Provide the (X, Y) coordinate of the cell's center where the given text is located.  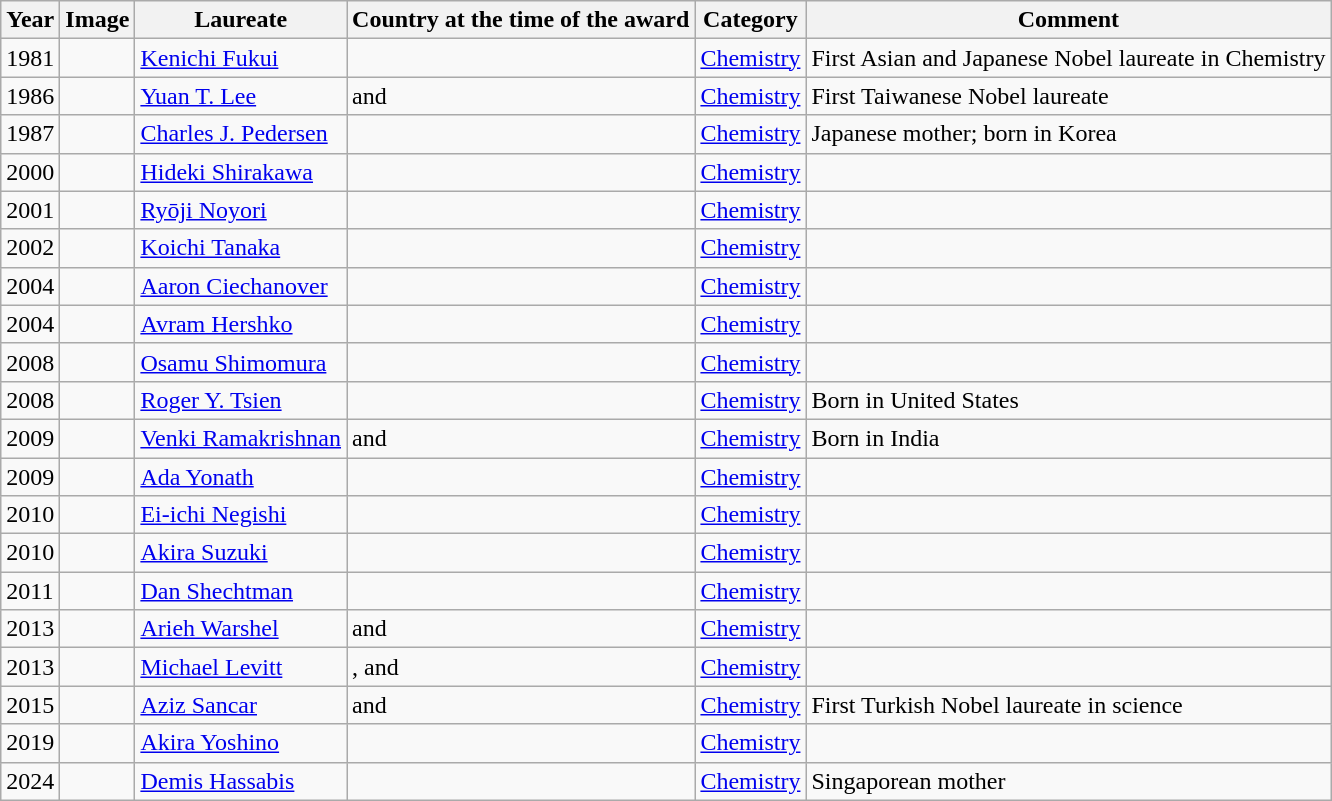
Born in India (1068, 438)
2000 (30, 172)
Osamu Shimomura (241, 362)
Akira Suzuki (241, 553)
Aaron Ciechanover (241, 286)
2002 (30, 248)
Arieh Warshel (241, 629)
Demis Hassabis (241, 781)
Comment (1068, 20)
1981 (30, 58)
Kenichi Fukui (241, 58)
First Taiwanese Nobel laureate (1068, 96)
Image (98, 20)
Avram Hershko (241, 324)
Laureate (241, 20)
1987 (30, 134)
Ada Yonath (241, 477)
First Turkish Nobel laureate in science (1068, 705)
Akira Yoshino (241, 743)
2011 (30, 591)
First Asian and Japanese Nobel laureate in Chemistry (1068, 58)
Japanese mother; born in Korea (1068, 134)
Michael Levitt (241, 667)
Charles J. Pedersen (241, 134)
Koichi Tanaka (241, 248)
2019 (30, 743)
Roger Y. Tsien (241, 400)
Born in United States (1068, 400)
Yuan T. Lee (241, 96)
Hideki Shirakawa (241, 172)
1986 (30, 96)
Category (750, 20)
Country at the time of the award (521, 20)
2015 (30, 705)
Singaporean mother (1068, 781)
2024 (30, 781)
2001 (30, 210)
Venki Ramakrishnan (241, 438)
Ryōji Noyori (241, 210)
Ei-ichi Negishi (241, 515)
Aziz Sancar (241, 705)
Year (30, 20)
, and (521, 667)
Dan Shechtman (241, 591)
